Capture the cell that displays the provided text and extract its [X, Y] central coordinate. 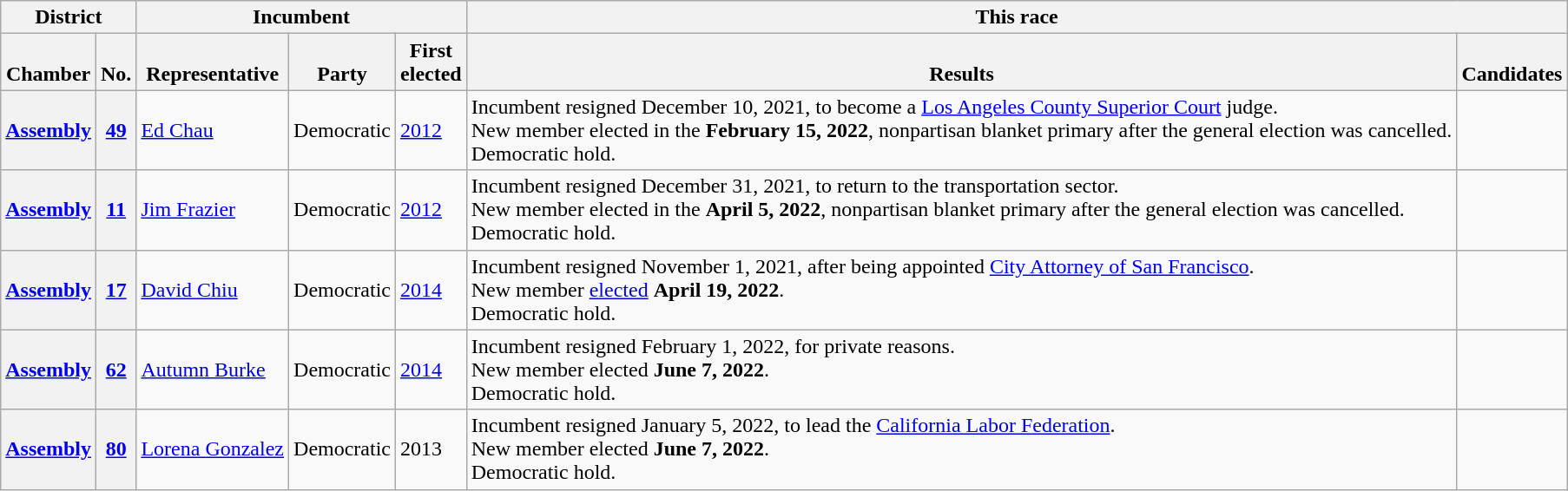
17 [115, 290]
This race [1017, 17]
2013 [432, 449]
Firstelected [432, 62]
Jim Frazier [213, 210]
62 [115, 370]
Results [962, 62]
Candidates [1512, 62]
11 [115, 210]
Autumn Burke [213, 370]
80 [115, 449]
David Chiu [213, 290]
Incumbent resigned November 1, 2021, after being appointed City Attorney of San Francisco.New member elected April 19, 2022.Democratic hold. [962, 290]
District [69, 17]
Ed Chau [213, 130]
Representative [213, 62]
Incumbent resigned January 5, 2022, to lead the California Labor Federation.New member elected June 7, 2022.Democratic hold. [962, 449]
Incumbent [301, 17]
No. [115, 62]
Lorena Gonzalez [213, 449]
Party [342, 62]
Incumbent resigned February 1, 2022, for private reasons.New member elected June 7, 2022.Democratic hold. [962, 370]
49 [115, 130]
Chamber [49, 62]
